Return [x, y] of the center of cell containing provided text 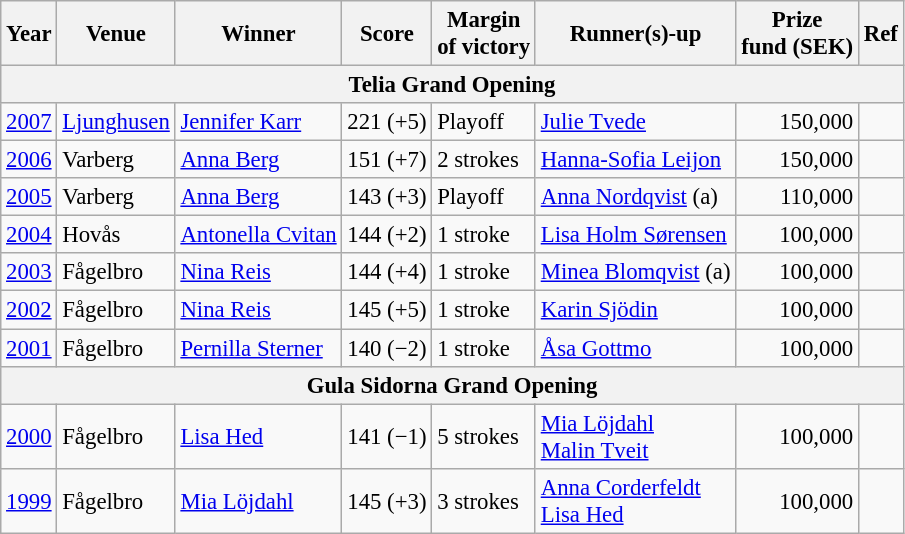
Anna Corderfeldt Lisa Hed [635, 500]
Ljunghusen [116, 122]
144 (+2) [387, 235]
143 (+3) [387, 197]
Score [387, 34]
2 strokes [484, 160]
141 (−1) [387, 436]
Hanna-Sofia Leijon [635, 160]
Year [29, 34]
Mia Löjdahl [258, 500]
Marginof victory [484, 34]
Winner [258, 34]
Minea Blomqvist (a) [635, 273]
Prizefund (SEK) [798, 34]
2006 [29, 160]
Pernilla Sterner [258, 348]
1999 [29, 500]
3 strokes [484, 500]
Gula Sidorna Grand Opening [452, 385]
Mia Löjdahl Malin Tveit [635, 436]
151 (+7) [387, 160]
Ref [880, 34]
2007 [29, 122]
Jennifer Karr [258, 122]
Lisa Hed [258, 436]
2000 [29, 436]
Karin Sjödin [635, 310]
Venue [116, 34]
Antonella Cvitan [258, 235]
2002 [29, 310]
5 strokes [484, 436]
110,000 [798, 197]
2001 [29, 348]
140 (−2) [387, 348]
144 (+4) [387, 273]
221 (+5) [387, 122]
Anna Nordqvist (a) [635, 197]
2004 [29, 235]
145 (+3) [387, 500]
Hovås [116, 235]
Julie Tvede [635, 122]
145 (+5) [387, 310]
2005 [29, 197]
Lisa Holm Sørensen [635, 235]
2003 [29, 273]
Åsa Gottmo [635, 348]
Telia Grand Opening [452, 85]
Runner(s)-up [635, 34]
